Detect which cell encompasses the target text, then output its [x, y] center coordinate. 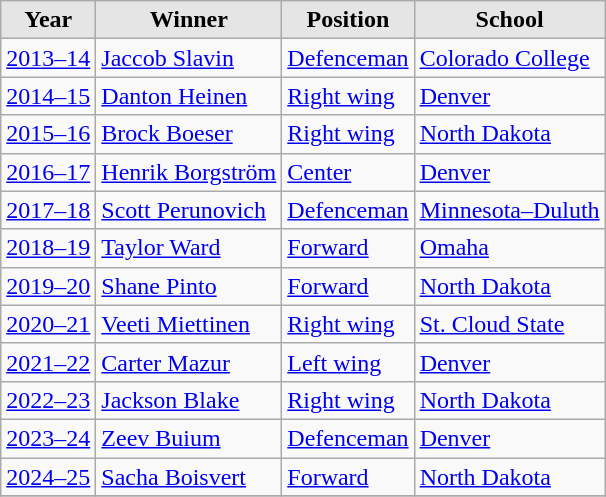
2014–15 [48, 96]
Minnesota–Duluth [510, 210]
2018–19 [48, 248]
2019–20 [48, 286]
2021–22 [48, 362]
Jackson Blake [189, 400]
2015–16 [48, 134]
Danton Heinen [189, 96]
Sacha Boisvert [189, 477]
2022–23 [48, 400]
Taylor Ward [189, 248]
Winner [189, 20]
Veeti Miettinen [189, 324]
St. Cloud State [510, 324]
2013–14 [48, 58]
Scott Perunovich [189, 210]
2017–18 [48, 210]
Year [48, 20]
Left wing [348, 362]
Colorado College [510, 58]
Henrik Borgström [189, 172]
Omaha [510, 248]
2016–17 [48, 172]
Brock Boeser [189, 134]
Zeev Buium [189, 438]
2024–25 [48, 477]
School [510, 20]
2020–21 [48, 324]
Shane Pinto [189, 286]
2023–24 [48, 438]
Carter Mazur [189, 362]
Position [348, 20]
Center [348, 172]
Jaccob Slavin [189, 58]
